Locate the cell with the specified text and output its (x, y) center coordinate. 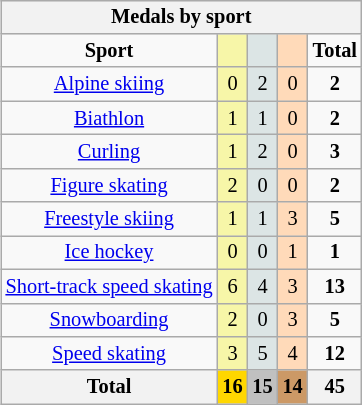
12 (335, 354)
Ice hockey (110, 253)
14 (293, 387)
Snowboarding (110, 320)
Speed skating (110, 354)
Alpine skiing (110, 84)
Medals by sport (182, 17)
6 (232, 286)
Sport (110, 51)
45 (335, 387)
13 (335, 286)
Short-track speed skating (110, 286)
Biathlon (110, 118)
15 (263, 387)
Figure skating (110, 185)
Curling (110, 152)
16 (232, 387)
Freestyle skiing (110, 219)
